Determine the [x, y] coordinate at the center of the cell enclosing the given text.  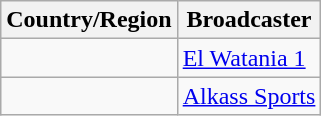
Country/Region [89, 20]
El Watania 1 [249, 58]
Alkass Sports [249, 96]
Broadcaster [249, 20]
